Capture the cell that displays the provided text and extract its (X, Y) central coordinate. 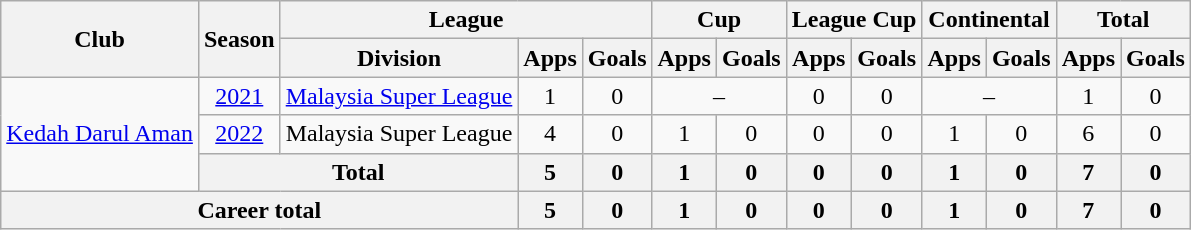
Club (100, 39)
Career total (260, 210)
Kedah Darul Aman (100, 134)
4 (550, 134)
League Cup (854, 20)
2022 (239, 134)
Season (239, 39)
Division (399, 58)
Continental (989, 20)
League (466, 20)
6 (1088, 134)
Cup (719, 20)
2021 (239, 96)
